Provide the [X, Y] coordinate of the cell's center where the given text is located.  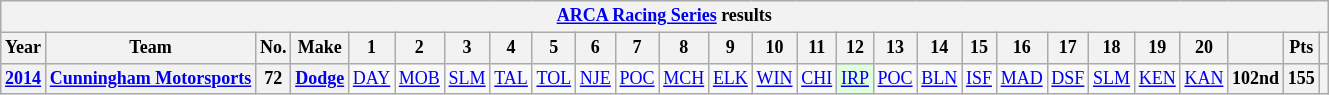
19 [1157, 48]
TOL [554, 78]
Make [320, 48]
Pts [1301, 48]
IRP [856, 78]
DSF [1068, 78]
MCH [684, 78]
ELK [731, 78]
DAY [371, 78]
18 [1112, 48]
8 [684, 48]
20 [1204, 48]
17 [1068, 48]
7 [637, 48]
102nd [1256, 78]
WIN [774, 78]
11 [817, 48]
14 [940, 48]
6 [595, 48]
NJE [595, 78]
MAD [1022, 78]
MOB [420, 78]
1 [371, 48]
Cunningham Motorsports [150, 78]
CHI [817, 78]
No. [274, 48]
155 [1301, 78]
2014 [24, 78]
TAL [511, 78]
3 [467, 48]
2 [420, 48]
BLN [940, 78]
Team [150, 48]
ARCA Racing Series results [664, 16]
13 [895, 48]
ISF [980, 78]
12 [856, 48]
KEN [1157, 78]
5 [554, 48]
10 [774, 48]
72 [274, 78]
4 [511, 48]
Dodge [320, 78]
Year [24, 48]
KAN [1204, 78]
9 [731, 48]
16 [1022, 48]
15 [980, 48]
